Extract the (x, y) coordinate from the center of the cell holding the provided text.  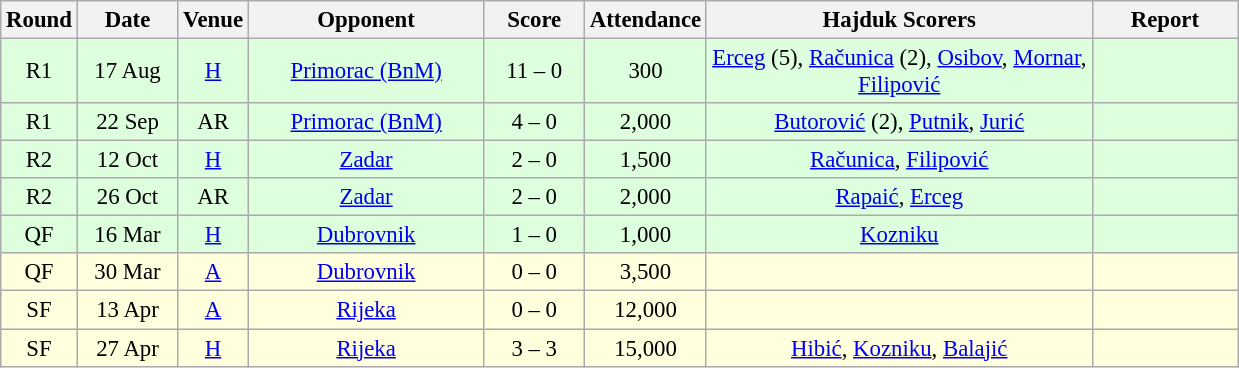
Hibić, Kozniku, Balajić (899, 348)
12 Oct (128, 160)
Venue (214, 20)
15,000 (646, 348)
12,000 (646, 310)
3 – 3 (534, 348)
Round (39, 20)
17 Aug (128, 72)
1 – 0 (534, 235)
13 Apr (128, 310)
Hajduk Scorers (899, 20)
4 – 0 (534, 122)
Kozniku (899, 235)
300 (646, 72)
1,000 (646, 235)
Erceg (5), Računica (2), Osibov, Mornar, Filipović (899, 72)
Opponent (366, 20)
Date (128, 20)
3,500 (646, 273)
26 Oct (128, 197)
27 Apr (128, 348)
Attendance (646, 20)
11 – 0 (534, 72)
Score (534, 20)
30 Mar (128, 273)
16 Mar (128, 235)
Report (1165, 20)
1,500 (646, 160)
Butorović (2), Putnik, Jurić (899, 122)
Računica, Filipović (899, 160)
Rapaić, Erceg (899, 197)
22 Sep (128, 122)
